Search for the cell housing the specified text and yield its [X, Y] center coordinate. 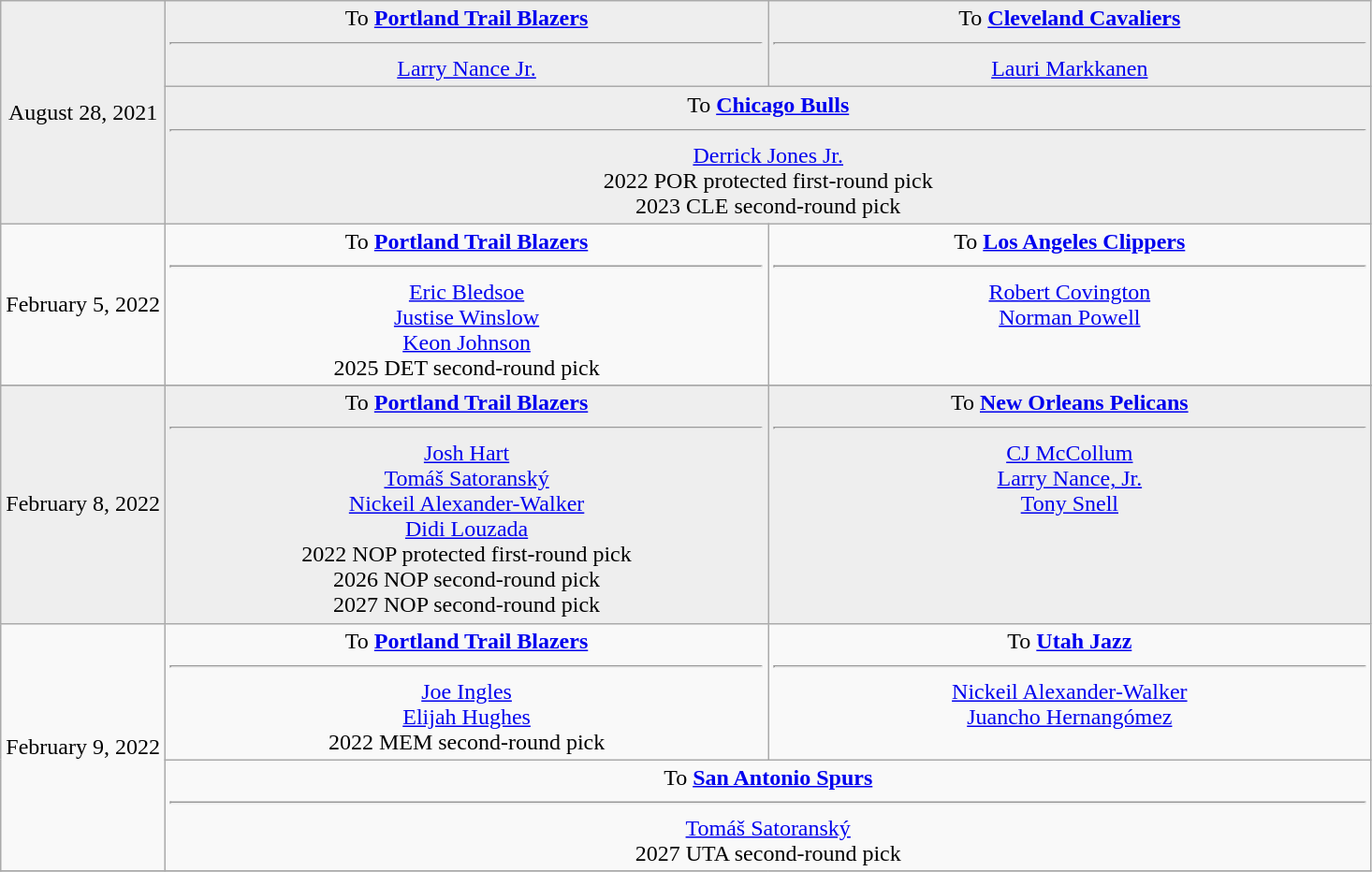
February 8, 2022 [83, 504]
To San Antonio SpursTomáš Satoranský2027 UTA second-round pick [767, 816]
To Portland Trail BlazersEric BledsoeJustise WinslowKeon Johnson2025 DET second-round pick [466, 305]
February 9, 2022 [83, 747]
To Portland Trail BlazersLarry Nance Jr. [466, 44]
To Utah JazzNickeil Alexander-WalkerJuancho Hernangómez [1070, 691]
To Cleveland CavaliersLauri Markkanen [1070, 44]
To Los Angeles ClippersRobert CovingtonNorman Powell [1070, 305]
To Portland Trail BlazersJoe InglesElijah Hughes2022 MEM second-round pick [466, 691]
February 5, 2022 [83, 305]
To Chicago BullsDerrick Jones Jr.2022 POR protected first-round pick2023 CLE second-round pick [767, 155]
To New Orleans PelicansCJ McCollumLarry Nance, Jr.Tony Snell [1070, 504]
August 28, 2021 [83, 112]
